Determine the [X, Y] coordinate at the center of the cell enclosing the given text.  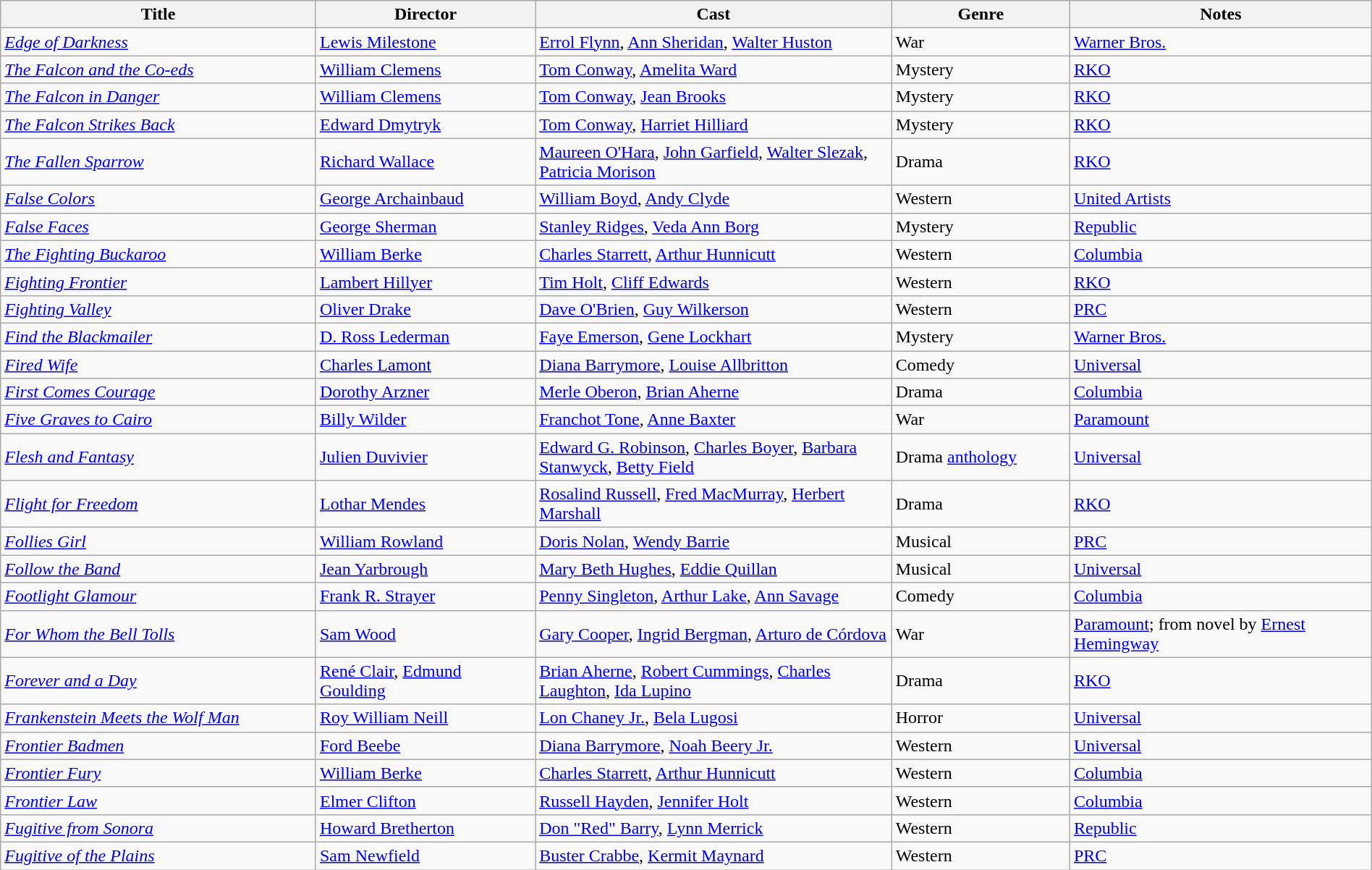
Ford Beebe [425, 746]
Find the Blackmailer [158, 337]
Dorothy Arzner [425, 392]
Cast [713, 14]
Fugitive from Sonora [158, 828]
Lon Chaney Jr., Bela Lugosi [713, 718]
Tom Conway, Harriet Hilliard [713, 124]
Sam Wood [425, 634]
Errol Flynn, Ann Sheridan, Walter Huston [713, 42]
Edward G. Robinson, Charles Boyer, Barbara Stanwyck, Betty Field [713, 457]
Lothar Mendes [425, 504]
Billy Wilder [425, 420]
Tom Conway, Jean Brooks [713, 97]
Frank R. Strayer [425, 596]
Frontier Fury [158, 773]
Penny Singleton, Arthur Lake, Ann Savage [713, 596]
Five Graves to Cairo [158, 420]
Gary Cooper, Ingrid Bergman, Arturo de Córdova [713, 634]
Genre [981, 14]
United Artists [1220, 199]
False Colors [158, 199]
Stanley Ridges, Veda Ann Borg [713, 227]
Drama anthology [981, 457]
Paramount; from novel by Ernest Hemingway [1220, 634]
Buster Crabbe, Kermit Maynard [713, 856]
Rosalind Russell, Fred MacMurray, Herbert Marshall [713, 504]
Lambert Hillyer [425, 282]
For Whom the Bell Tolls [158, 634]
D. Ross Lederman [425, 337]
Title [158, 14]
Fighting Valley [158, 309]
Forever and a Day [158, 680]
Diana Barrymore, Noah Beery Jr. [713, 746]
Tom Conway, Amelita Ward [713, 69]
Charles Lamont [425, 364]
First Comes Courage [158, 392]
Maureen O'Hara, John Garfield, Walter Slezak, Patricia Morison [713, 162]
Howard Bretherton [425, 828]
George Sherman [425, 227]
Fired Wife [158, 364]
Flesh and Fantasy [158, 457]
Edward Dmytryk [425, 124]
Richard Wallace [425, 162]
Mary Beth Hughes, Eddie Quillan [713, 569]
Fighting Frontier [158, 282]
Frontier Law [158, 801]
Tim Holt, Cliff Edwards [713, 282]
Horror [981, 718]
Russell Hayden, Jennifer Holt [713, 801]
Roy William Neill [425, 718]
Follies Girl [158, 541]
Jean Yarbrough [425, 569]
The Fighting Buckaroo [158, 254]
George Archainbaud [425, 199]
William Rowland [425, 541]
The Fallen Sparrow [158, 162]
The Falcon in Danger [158, 97]
Oliver Drake [425, 309]
Diana Barrymore, Louise Allbritton [713, 364]
Frankenstein Meets the Wolf Man [158, 718]
Julien Duvivier [425, 457]
The Falcon Strikes Back [158, 124]
Franchot Tone, Anne Baxter [713, 420]
Doris Nolan, Wendy Barrie [713, 541]
Footlight Glamour [158, 596]
The Falcon and the Co-eds [158, 69]
William Boyd, Andy Clyde [713, 199]
Frontier Badmen [158, 746]
Faye Emerson, Gene Lockhart [713, 337]
Edge of Darkness [158, 42]
Flight for Freedom [158, 504]
Sam Newfield [425, 856]
Follow the Band [158, 569]
Fugitive of the Plains [158, 856]
Elmer Clifton [425, 801]
Dave O'Brien, Guy Wilkerson [713, 309]
Director [425, 14]
Brian Aherne, Robert Cummings, Charles Laughton, Ida Lupino [713, 680]
Lewis Milestone [425, 42]
Paramount [1220, 420]
René Clair, Edmund Goulding [425, 680]
Don "Red" Barry, Lynn Merrick [713, 828]
Merle Oberon, Brian Aherne [713, 392]
False Faces [158, 227]
Notes [1220, 14]
